Output the [x, y] coordinate of the center of the cell containing the given text.  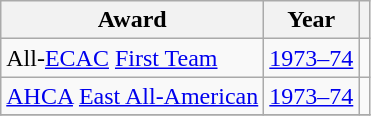
AHCA East All-American [132, 96]
All-ECAC First Team [132, 58]
Award [132, 20]
Year [312, 20]
